Find where the given text appears and provide that cell's center as [x, y] coordinate. 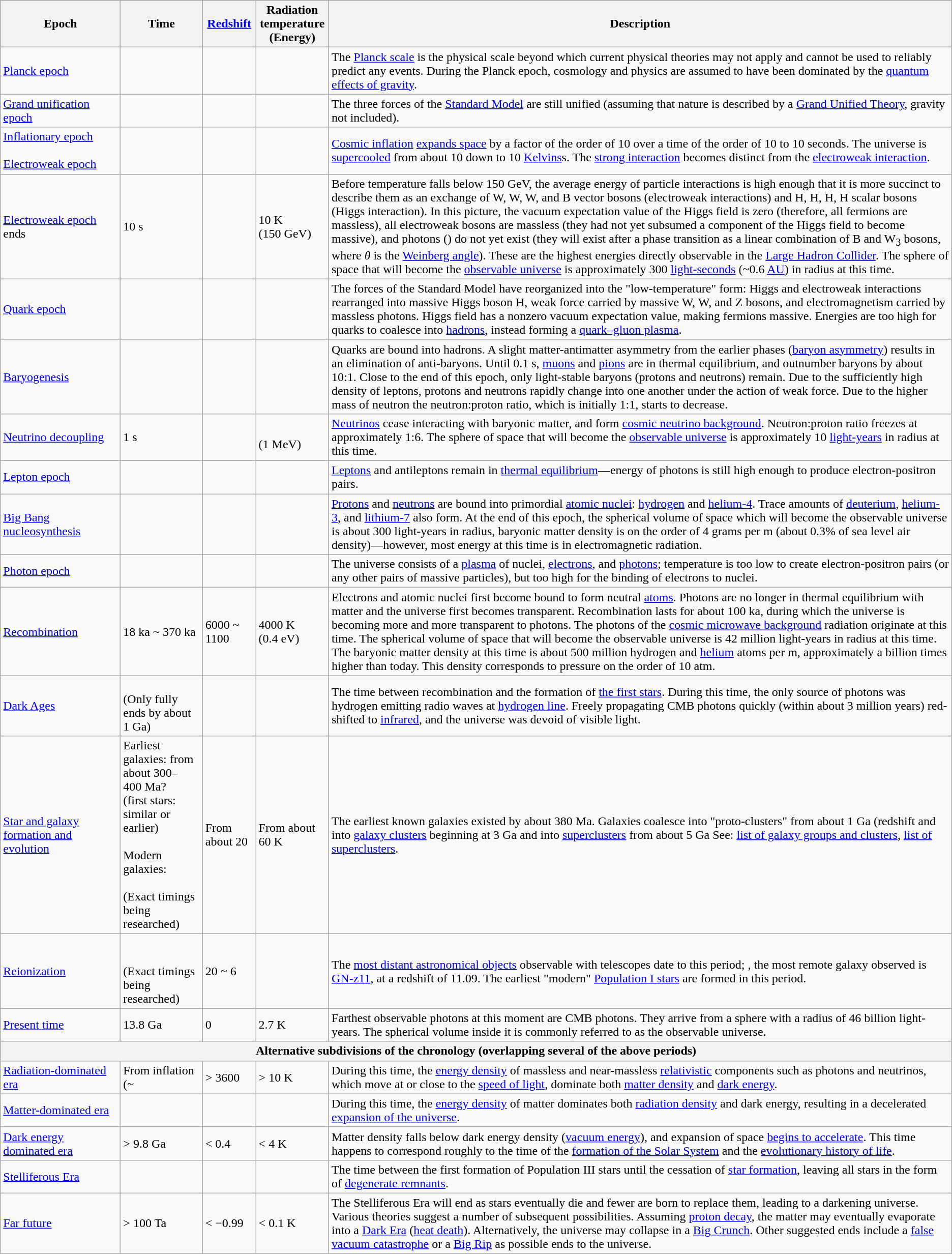
Electroweak epoch ends [61, 226]
Alternative subdivisions of the chronology (overlapping several of the above periods) [476, 1051]
6000 ~ 1100 [229, 632]
Radiation-dominated era [61, 1077]
Dark energy dominated era [61, 1144]
(Exact timings being researched) [162, 971]
Inflationary epochElectroweak epoch [61, 151]
< 4 K [292, 1144]
Time [162, 24]
Lepton epoch [61, 477]
> 9.8 Ga [162, 1144]
Neutrino decoupling [61, 437]
Grand unification epoch [61, 111]
Photon epoch [61, 571]
The three forces of the Standard Model are still unified (assuming that nature is described by a Grand Unified Theory, gravity not included). [640, 111]
Redshift [229, 24]
(Only fully ends by about 1 Ga) [162, 706]
From inflation (~ [162, 1077]
20 ~ 6 [229, 971]
Stelliferous Era [61, 1176]
10 K(150 GeV) [292, 226]
< 0.1 K [292, 1223]
Radiationtemperature(Energy) [292, 24]
Baryogenesis [61, 376]
(1 MeV) [292, 437]
Dark Ages [61, 706]
> 10 K [292, 1077]
Reionization [61, 971]
10 s [162, 226]
Matter-dominated era [61, 1110]
Quark epoch [61, 309]
Present time [61, 1025]
13.8 Ga [162, 1025]
18 ka ~ 370 ka [162, 632]
From about 60 K [292, 835]
Earliest galaxies: from about 300–400 Ma?(first stars: similar or earlier)Modern galaxies: (Exact timings being researched) [162, 835]
Star and galaxy formation and evolution [61, 835]
Leptons and antileptons remain in thermal equilibrium—energy of photons is still high enough to produce electron-positron pairs. [640, 477]
1 s [162, 437]
< 0.4 [229, 1144]
> 3600 [229, 1077]
Planck epoch [61, 71]
Epoch [61, 24]
Big Bang nucleosynthesis [61, 524]
2.7 K [292, 1025]
Recombination [61, 632]
From about 20 [229, 835]
> 100 Ta [162, 1223]
Far future [61, 1223]
4000 K(0.4 eV) [292, 632]
< −0.99 [229, 1223]
0 [229, 1025]
Description [640, 24]
